Return the [X, Y] coordinate for the center point of the cell that contains the specified text.  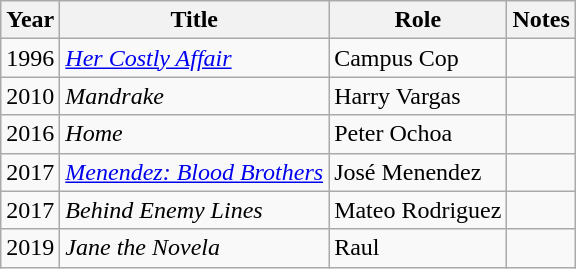
Menendez: Blood Brothers [194, 172]
1996 [30, 58]
2019 [30, 248]
Title [194, 20]
Notes [541, 20]
Year [30, 20]
Mateo Rodriguez [418, 210]
Role [418, 20]
Peter Ochoa [418, 134]
Campus Cop [418, 58]
2016 [30, 134]
Her Costly Affair [194, 58]
Mandrake [194, 96]
Behind Enemy Lines [194, 210]
Raul [418, 248]
José Menendez [418, 172]
2010 [30, 96]
Jane the Novela [194, 248]
Home [194, 134]
Harry Vargas [418, 96]
